Extract the (x, y) coordinate from the center of the cell holding the provided text.  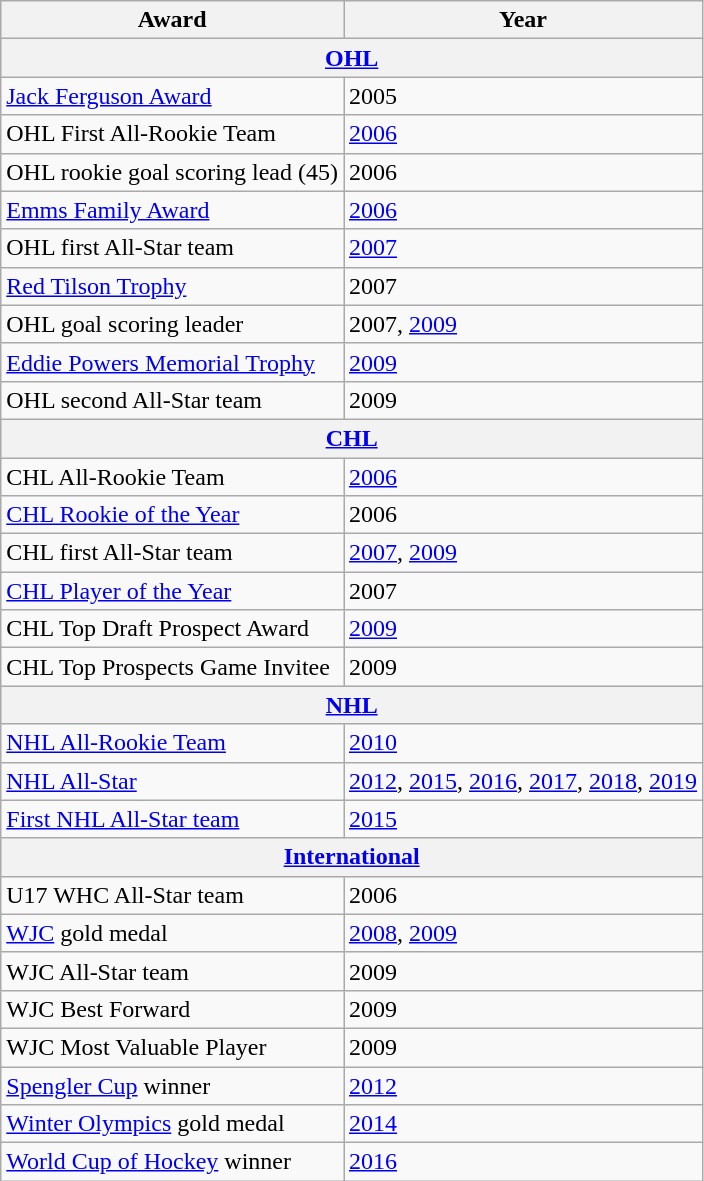
Eddie Powers Memorial Trophy (172, 362)
Red Tilson Trophy (172, 286)
OHL (352, 58)
2012, 2015, 2016, 2017, 2018, 2019 (524, 781)
First NHL All-Star team (172, 819)
CHL Top Draft Prospect Award (172, 629)
OHL second All-Star team (172, 400)
2015 (524, 819)
WJC All-Star team (172, 971)
2010 (524, 743)
OHL First All-Rookie Team (172, 134)
2016 (524, 1162)
Jack Ferguson Award (172, 96)
CHL All-Rookie Team (172, 477)
WJC Most Valuable Player (172, 1047)
2012 (524, 1085)
CHL first All-Star team (172, 553)
CHL Top Prospects Game Invitee (172, 667)
CHL Player of the Year (172, 591)
2005 (524, 96)
OHL first All-Star team (172, 248)
World Cup of Hockey winner (172, 1162)
OHL goal scoring leader (172, 324)
WJC Best Forward (172, 1009)
U17 WHC All-Star team (172, 895)
NHL (352, 705)
WJC gold medal (172, 933)
NHL All-Rookie Team (172, 743)
Emms Family Award (172, 210)
2014 (524, 1124)
CHL (352, 438)
CHL Rookie of the Year (172, 515)
Spengler Cup winner (172, 1085)
International (352, 857)
OHL rookie goal scoring lead (45) (172, 172)
Year (524, 20)
Award (172, 20)
NHL All-Star (172, 781)
2008, 2009 (524, 933)
Winter Olympics gold medal (172, 1124)
